Extract the [x, y] coordinate from the center of the cell holding the provided text.  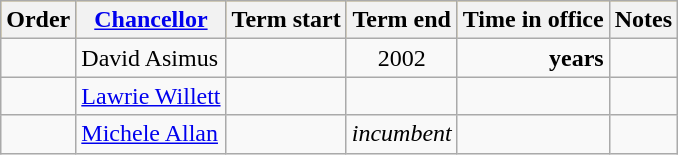
incumbent [402, 134]
Chancellor [151, 20]
2002 [402, 58]
years [533, 58]
Order [38, 20]
Term start [286, 20]
David Asimus [151, 58]
Lawrie Willett [151, 96]
Michele Allan [151, 134]
Time in office [533, 20]
Notes [643, 20]
Term end [402, 20]
